Search for the cell housing the specified text and yield its [x, y] center coordinate. 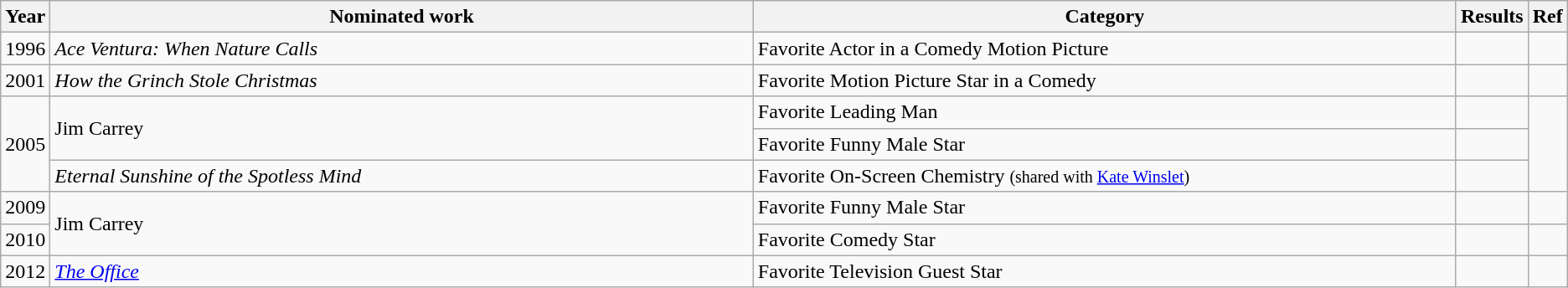
Nominated work [402, 17]
2001 [25, 80]
Favorite Comedy Star [1104, 239]
2010 [25, 239]
Eternal Sunshine of the Spotless Mind [402, 176]
Ace Ventura: When Nature Calls [402, 49]
Favorite Actor in a Comedy Motion Picture [1104, 49]
How the Grinch Stole Christmas [402, 80]
2005 [25, 144]
Ref [1548, 17]
The Office [402, 271]
Category [1104, 17]
Favorite Television Guest Star [1104, 271]
Favorite On-Screen Chemistry (shared with Kate Winslet) [1104, 176]
Favorite Motion Picture Star in a Comedy [1104, 80]
2009 [25, 208]
Results [1492, 17]
Favorite Leading Man [1104, 112]
Year [25, 17]
2012 [25, 271]
1996 [25, 49]
